Pinpoint the cell where the given text exists, returning its [x, y] midpoint coordinate. 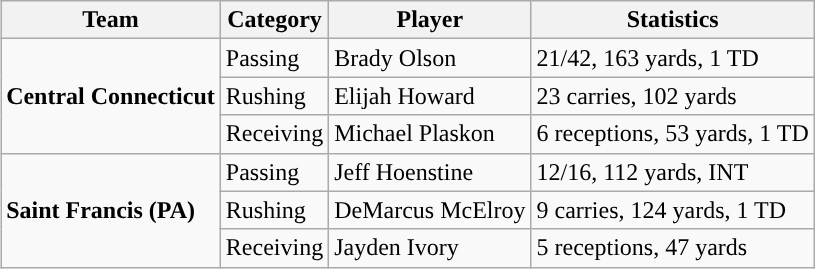
6 receptions, 53 yards, 1 TD [672, 134]
12/16, 112 yards, INT [672, 172]
Michael Plaskon [430, 134]
Brady Olson [430, 58]
Elijah Howard [430, 96]
Category [274, 20]
DeMarcus McElroy [430, 210]
Saint Francis (PA) [111, 210]
23 carries, 102 yards [672, 96]
9 carries, 124 yards, 1 TD [672, 210]
Statistics [672, 20]
21/42, 163 yards, 1 TD [672, 58]
Central Connecticut [111, 96]
Player [430, 20]
Jayden Ivory [430, 248]
5 receptions, 47 yards [672, 248]
Jeff Hoenstine [430, 172]
Team [111, 20]
